Scan for the cell matching the given text and deliver its (X, Y) coordinate at center. 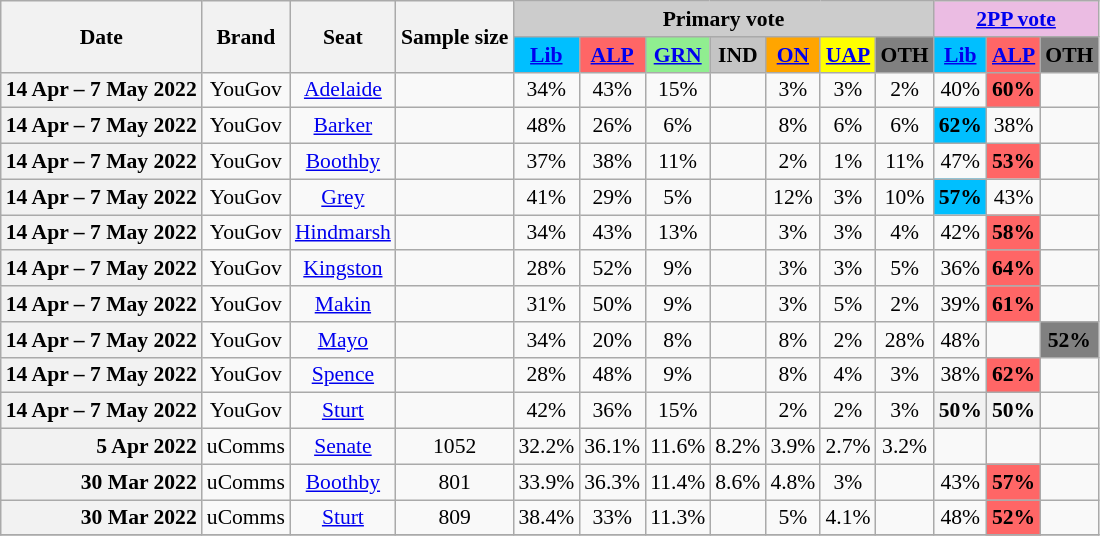
40% (960, 90)
UAP (848, 55)
33% (612, 518)
32.2% (546, 447)
Hindmarsh (343, 233)
Primary vote (723, 19)
ON (792, 55)
8.6% (738, 482)
12% (792, 197)
GRN (678, 55)
29% (612, 197)
3.2% (905, 447)
31% (546, 304)
Grey (343, 197)
Barker (343, 126)
5 Apr 2022 (102, 447)
8.2% (738, 447)
Mayo (343, 340)
36.1% (612, 447)
64% (1014, 269)
11.6% (678, 447)
2.7% (848, 447)
Sample size (454, 36)
11.3% (678, 518)
Kingston (343, 269)
IND (738, 55)
47% (960, 162)
60% (1014, 90)
38.4% (546, 518)
58% (1014, 233)
Date (102, 36)
4.1% (848, 518)
801 (454, 482)
Brand (246, 36)
Seat (343, 36)
39% (960, 304)
4.8% (792, 482)
10% (905, 197)
Senate (343, 447)
Makin (343, 304)
Adelaide (343, 90)
53% (1014, 162)
13% (678, 233)
33.9% (546, 482)
26% (612, 126)
37% (546, 162)
41% (546, 197)
809 (454, 518)
Spence (343, 375)
61% (1014, 304)
11.4% (678, 482)
36.3% (612, 482)
1052 (454, 447)
20% (612, 340)
3.9% (792, 447)
2PP vote (1016, 19)
1% (848, 162)
